Detect which cell encompasses the target text, then output its (x, y) center coordinate. 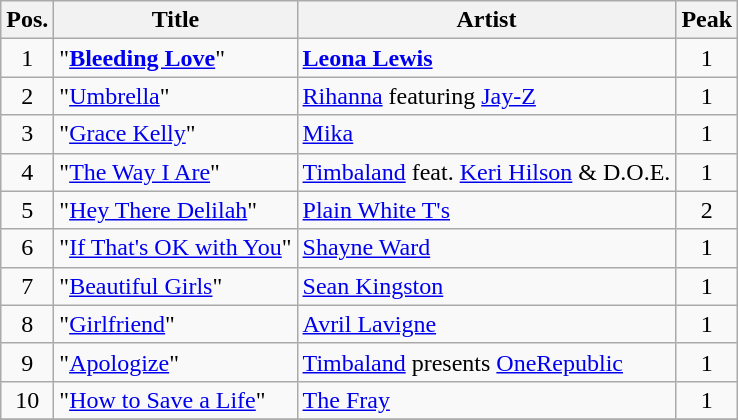
Shayne Ward (486, 248)
Artist (486, 20)
5 (28, 210)
Timbaland feat. Keri Hilson & D.O.E. (486, 172)
8 (28, 324)
"How to Save a Life" (176, 400)
"Bleeding Love" (176, 58)
3 (28, 134)
"Beautiful Girls" (176, 286)
9 (28, 362)
The Fray (486, 400)
Title (176, 20)
6 (28, 248)
10 (28, 400)
Peak (707, 20)
Mika (486, 134)
Avril Lavigne (486, 324)
"If That's OK with You" (176, 248)
"Grace Kelly" (176, 134)
"The Way I Are" (176, 172)
Rihanna featuring Jay-Z (486, 96)
"Hey There Delilah" (176, 210)
"Apologize" (176, 362)
Plain White T's (486, 210)
"Umbrella" (176, 96)
Timbaland presents OneRepublic (486, 362)
4 (28, 172)
Sean Kingston (486, 286)
"Girlfriend" (176, 324)
Leona Lewis (486, 58)
7 (28, 286)
Pos. (28, 20)
